Identify which cell holds the provided text, then report its [x, y] central coordinate. 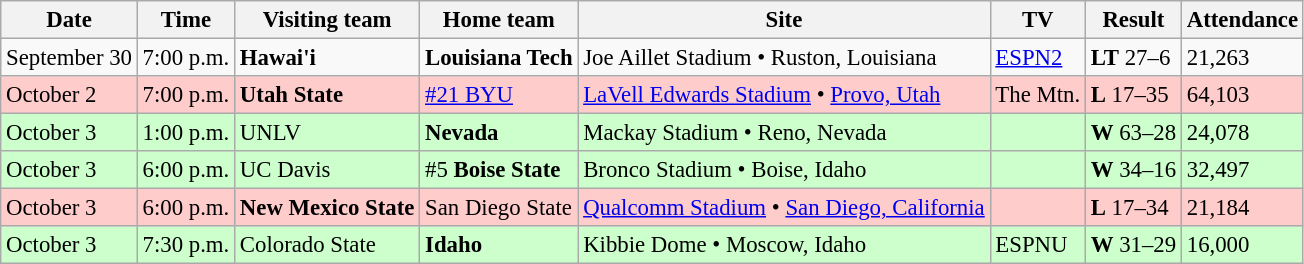
Attendance [1242, 20]
Nevada [499, 133]
24,078 [1242, 133]
Visiting team [328, 20]
Kibbie Dome • Moscow, Idaho [784, 245]
L 17–34 [1133, 208]
Idaho [499, 245]
ESPN2 [1038, 58]
September 30 [69, 58]
UNLV [328, 133]
16,000 [1242, 245]
LaVell Edwards Stadium • Provo, Utah [784, 95]
Date [69, 20]
Colorado State [328, 245]
Louisiana Tech [499, 58]
#21 BYU [499, 95]
32,497 [1242, 170]
TV [1038, 20]
7:30 p.m. [186, 245]
Hawai'i [328, 58]
Time [186, 20]
#5 Boise State [499, 170]
Qualcomm Stadium • San Diego, California [784, 208]
Mackay Stadium • Reno, Nevada [784, 133]
W 34–16 [1133, 170]
Joe Aillet Stadium • Ruston, Louisiana [784, 58]
W 31–29 [1133, 245]
The Mtn. [1038, 95]
Site [784, 20]
21,263 [1242, 58]
Home team [499, 20]
LT 27–6 [1133, 58]
San Diego State [499, 208]
W 63–28 [1133, 133]
Bronco Stadium • Boise, Idaho [784, 170]
ESPNU [1038, 245]
Result [1133, 20]
UC Davis [328, 170]
64,103 [1242, 95]
Utah State [328, 95]
21,184 [1242, 208]
New Mexico State [328, 208]
October 2 [69, 95]
1:00 p.m. [186, 133]
L 17–35 [1133, 95]
